Identify which cell holds the provided text, then report its (x, y) central coordinate. 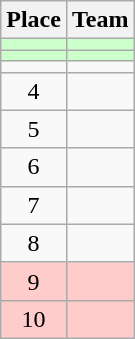
4 (34, 91)
8 (34, 243)
5 (34, 129)
10 (34, 319)
Place (34, 20)
9 (34, 281)
6 (34, 167)
7 (34, 205)
Team (100, 20)
